Provide the [X, Y] coordinate of the cell's center where the given text is located.  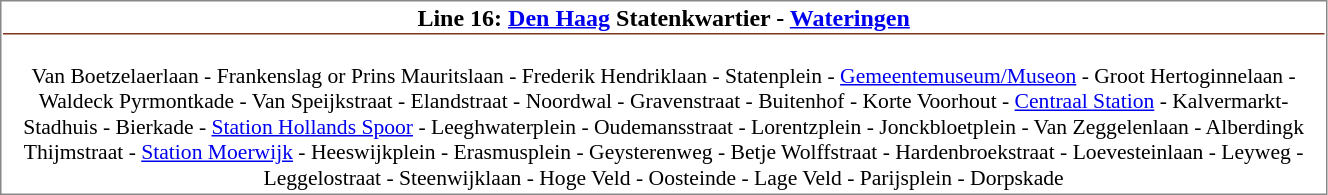
Line 16: Den Haag Statenkwartier - Wateringen [664, 19]
